From the cell containing the given text, extract its center point as (X, Y) coordinate. 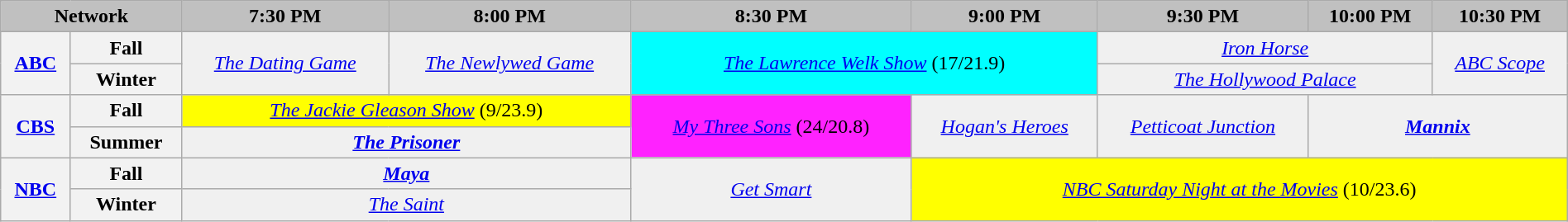
The Dating Game (285, 64)
The Hollywood Palace (1265, 79)
8:00 PM (509, 17)
The Newlywed Game (509, 64)
ABC Scope (1500, 64)
Iron Horse (1265, 48)
7:30 PM (285, 17)
9:30 PM (1202, 17)
The Saint (407, 205)
CBS (36, 126)
8:30 PM (771, 17)
Summer (126, 142)
Petticoat Junction (1202, 126)
NBC (36, 189)
9:00 PM (1004, 17)
10:00 PM (1370, 17)
My Three Sons (24/20.8) (771, 126)
Hogan's Heroes (1004, 126)
Mannix (1437, 126)
NBC Saturday Night at the Movies (10/23.6) (1239, 189)
The Lawrence Welk Show (17/21.9) (865, 64)
ABC (36, 64)
Network (91, 17)
The Jackie Gleason Show (9/23.9) (407, 111)
Get Smart (771, 189)
Maya (407, 173)
The Prisoner (407, 142)
10:30 PM (1500, 17)
